Output the [x, y] coordinate of the center of the cell containing the given text.  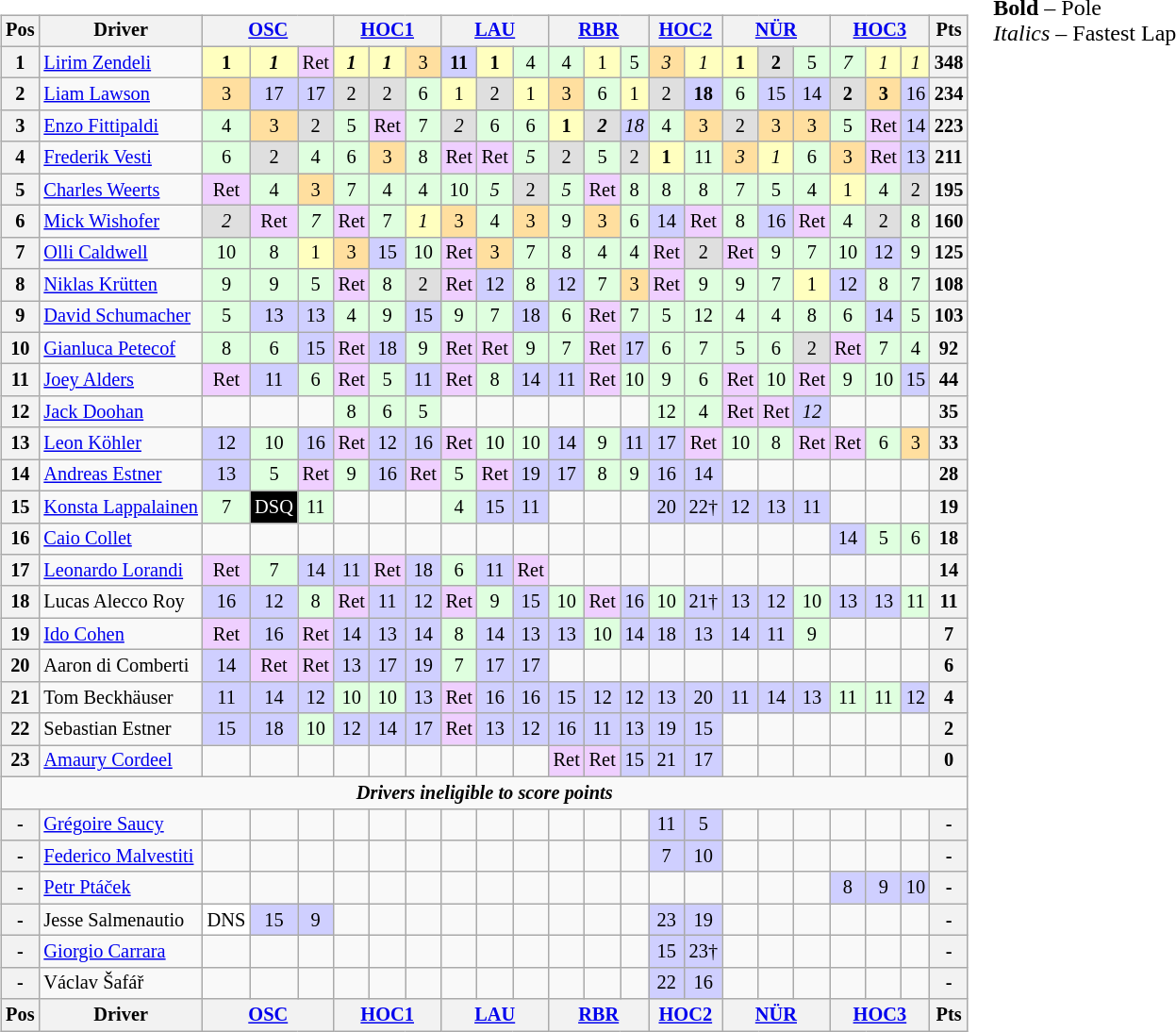
234 [949, 94]
Charles Weerts [121, 190]
Lirim Zendeli [121, 62]
DSQ [273, 507]
108 [949, 285]
Niklas Krütten [121, 285]
Frederik Vesti [121, 158]
23† [704, 952]
Leon Köhler [121, 443]
125 [949, 253]
Amaury Cordeel [121, 761]
Leonardo Lorandi [121, 571]
David Schumacher [121, 317]
160 [949, 222]
Mick Wishofer [121, 222]
35 [949, 412]
Federico Malvestiti [121, 857]
Petr Ptáček [121, 888]
Jesse Salmenautio [121, 920]
Andreas Estner [121, 475]
92 [949, 348]
Caio Collet [121, 539]
22† [704, 507]
Gianluca Petecof [121, 348]
Grégoire Saucy [121, 824]
21† [704, 602]
Giorgio Carrara [121, 952]
Enzo Fittipaldi [121, 126]
Drivers ineligible to score points [485, 792]
223 [949, 126]
195 [949, 190]
Olli Caldwell [121, 253]
33 [949, 443]
DNS [226, 920]
Liam Lawson [121, 94]
Tom Beckhäuser [121, 697]
44 [949, 380]
0 [949, 761]
Václav Šafář [121, 983]
Lucas Alecco Roy [121, 602]
348 [949, 62]
211 [949, 158]
Sebastian Estner [121, 729]
Aaron di Comberti [121, 666]
28 [949, 475]
Ido Cohen [121, 634]
Konsta Lappalainen [121, 507]
Jack Doohan [121, 412]
Joey Alders [121, 380]
103 [949, 317]
